Detect which cell encompasses the target text, then output its [X, Y] center coordinate. 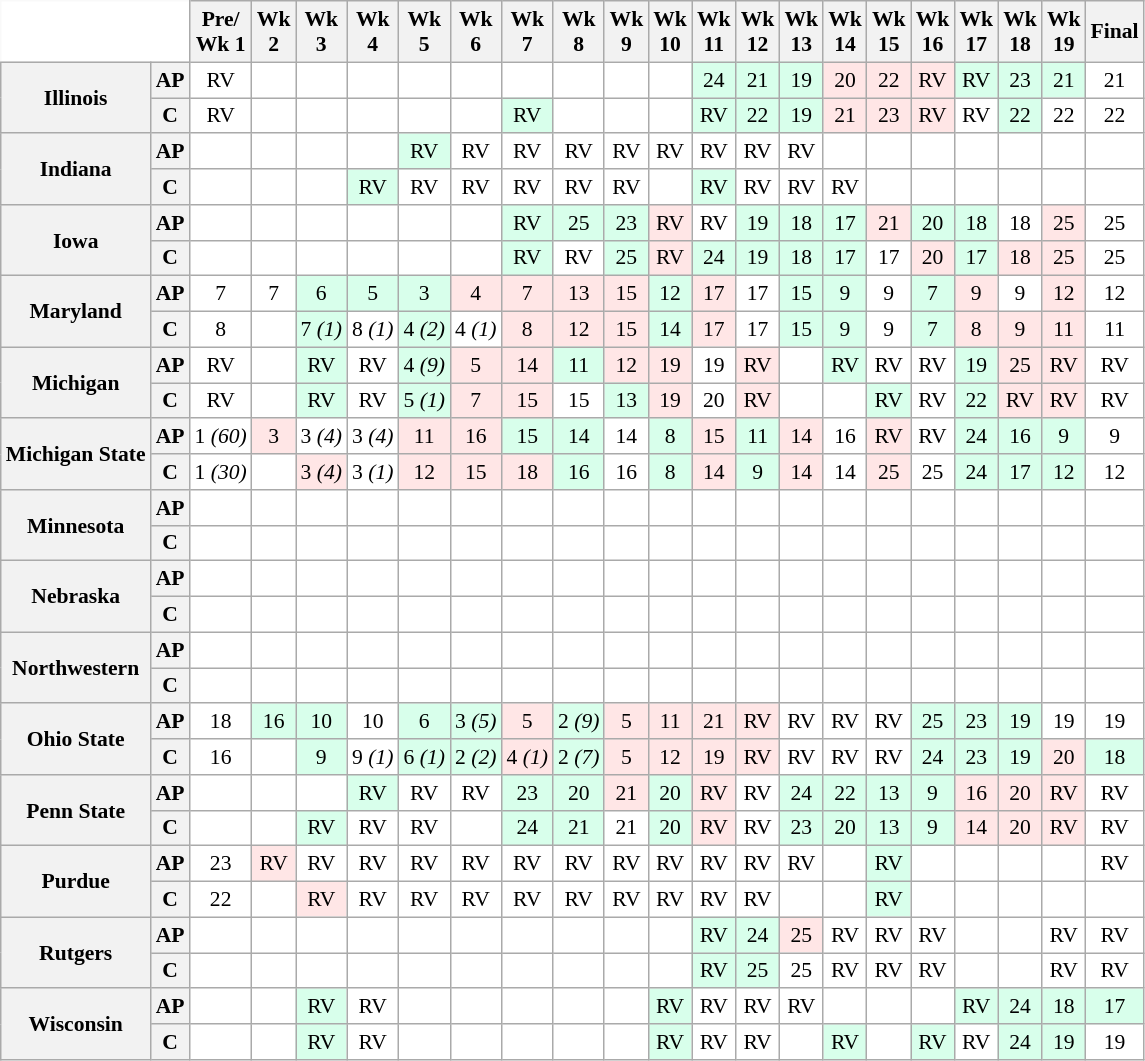
Illinois [76, 98]
8 (1) [372, 330]
1 (60) [220, 437]
Wk12 [758, 32]
3 (5) [476, 722]
Wk6 [476, 32]
4 (9) [424, 365]
Wk2 [274, 32]
Wk18 [1020, 32]
Wk15 [889, 32]
Wk4 [372, 32]
Wk16 [933, 32]
Penn State [76, 810]
Wk13 [801, 32]
2 (9) [578, 722]
Wisconsin [76, 1024]
Northwestern [76, 668]
Wk19 [1064, 32]
Wk14 [845, 32]
Michigan State [76, 454]
6 (1) [424, 757]
Rutgers [76, 952]
Wk17 [976, 32]
2 (7) [578, 757]
Purdue [76, 882]
Indiana [76, 170]
Ohio State [76, 740]
Wk9 [626, 32]
Maryland [76, 312]
4 [476, 294]
Wk5 [424, 32]
Final [1115, 32]
3 (1) [372, 472]
Minnesota [76, 526]
4 (2) [424, 330]
Nebraska [76, 596]
5 (1) [424, 401]
2 (2) [476, 757]
1 (30) [220, 472]
Wk11 [714, 32]
Michigan [76, 382]
Wk8 [578, 32]
Wk7 [526, 32]
Pre/Wk 1 [220, 32]
Iowa [76, 240]
Wk3 [322, 32]
9 (1) [372, 757]
7 (1) [322, 330]
Wk10 [670, 32]
